Capture the cell that displays the provided text and extract its (X, Y) central coordinate. 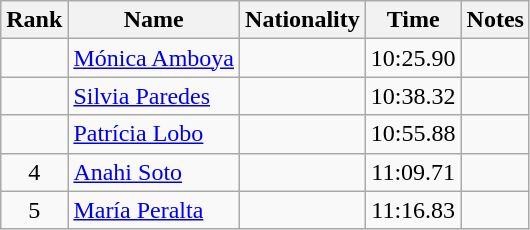
Silvia Paredes (154, 96)
Rank (34, 20)
Mónica Amboya (154, 58)
Notes (495, 20)
María Peralta (154, 210)
Anahi Soto (154, 172)
11:09.71 (413, 172)
5 (34, 210)
Nationality (303, 20)
Name (154, 20)
Time (413, 20)
10:55.88 (413, 134)
10:25.90 (413, 58)
10:38.32 (413, 96)
Patrícia Lobo (154, 134)
4 (34, 172)
11:16.83 (413, 210)
